Find where the given text appears and provide that cell's center as [X, Y] coordinate. 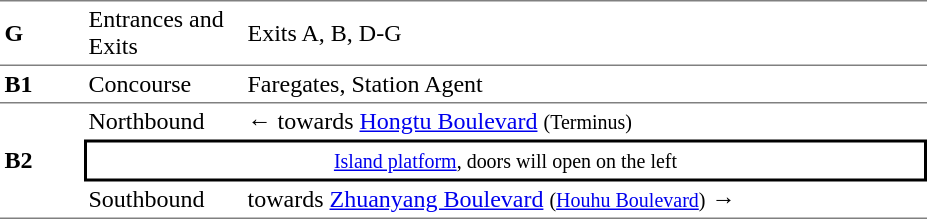
Exits A, B, D-G [585, 33]
Northbound [164, 122]
Entrances and Exits [164, 33]
Concourse [164, 85]
Island platform, doors will open on the left [506, 161]
Faregates, Station Agent [585, 85]
← towards Hongtu Boulevard (Terminus) [585, 122]
G [42, 33]
B1 [42, 85]
